For the text-containing cell, return its midpoint in [x, y] coordinate format. 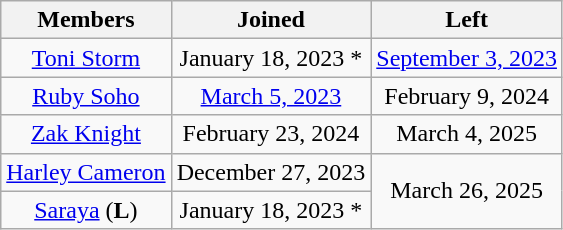
September 3, 2023 [467, 58]
February 9, 2024 [467, 96]
Zak Knight [86, 134]
March 26, 2025 [467, 191]
Left [467, 20]
March 4, 2025 [467, 134]
March 5, 2023 [271, 96]
December 27, 2023 [271, 172]
Harley Cameron [86, 172]
February 23, 2024 [271, 134]
Members [86, 20]
Ruby Soho [86, 96]
Toni Storm [86, 58]
Saraya (L) [86, 210]
Joined [271, 20]
